Scan for the cell matching the given text and deliver its [X, Y] coordinate at center. 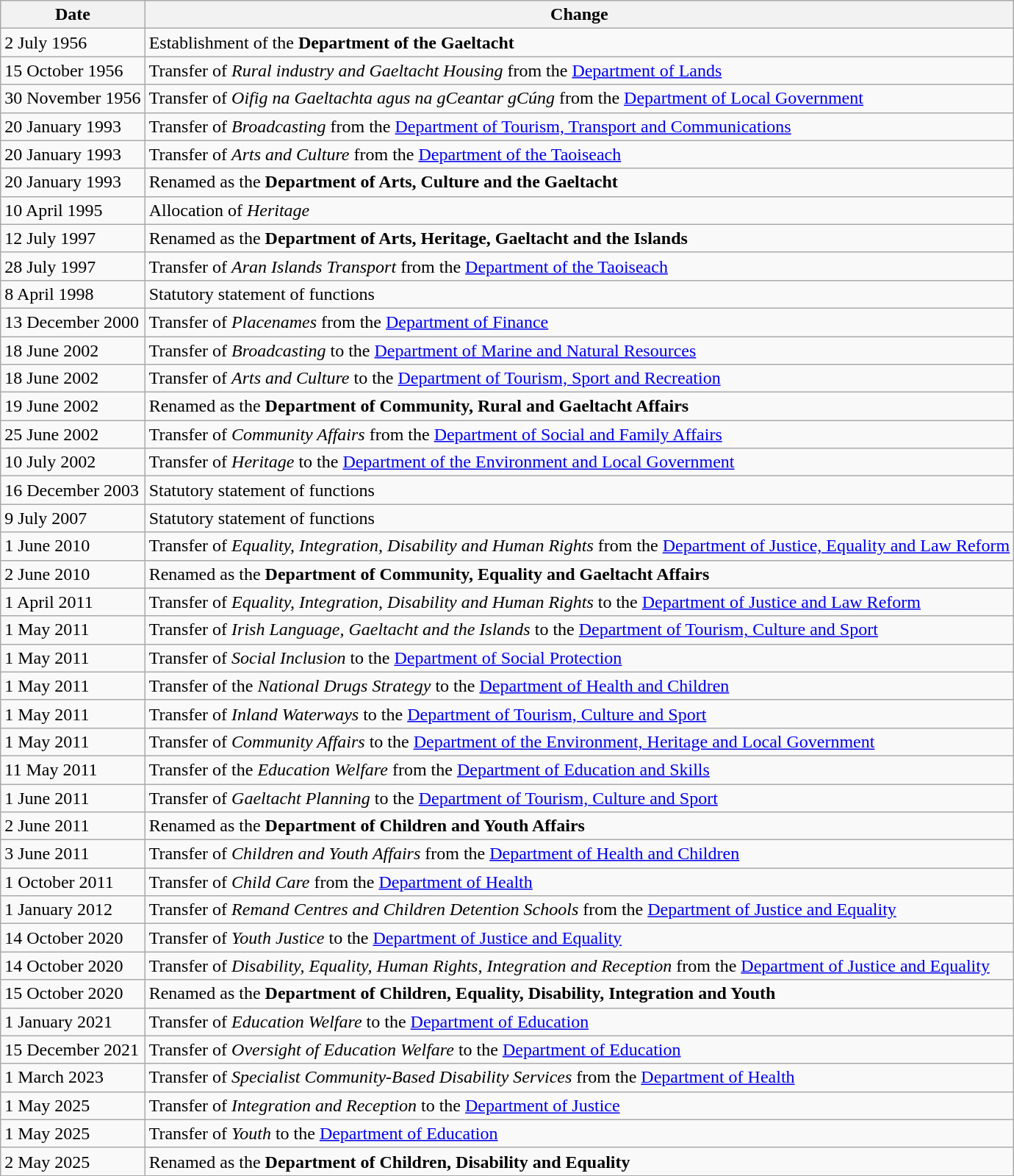
Transfer of Integration and Reception to the Department of Justice [579, 1105]
28 July 1997 [73, 266]
3 June 2011 [73, 854]
Transfer of Equality, Integration, Disability and Human Rights to the Department of Justice and Law Reform [579, 602]
Transfer of Children and Youth Affairs from the Department of Health and Children [579, 854]
15 October 2020 [73, 994]
Transfer of Broadcasting from the Department of Tourism, Transport and Communications [579, 126]
Transfer of Youth to the Department of Education [579, 1133]
12 July 1997 [73, 238]
Transfer of Social Inclusion to the Department of Social Protection [579, 658]
8 April 1998 [73, 294]
1 April 2011 [73, 602]
1 October 2011 [73, 882]
Transfer of Disability, Equality, Human Rights, Integration and Reception from the Department of Justice and Equality [579, 966]
Transfer of Oversight of Education Welfare to the Department of Education [579, 1050]
16 December 2003 [73, 490]
Transfer of Placenames from the Department of Finance [579, 322]
Transfer of Equality, Integration, Disability and Human Rights from the Department of Justice, Equality and Law Reform [579, 546]
1 June 2010 [73, 546]
Transfer of Child Care from the Department of Health [579, 882]
Transfer of Irish Language, Gaeltacht and the Islands to the Department of Tourism, Culture and Sport [579, 630]
Renamed as the Department of Children, Disability and Equality [579, 1161]
13 December 2000 [73, 322]
Transfer of Specialist Community-Based Disability Services from the Department of Health [579, 1078]
Renamed as the Department of Arts, Heritage, Gaeltacht and the Islands [579, 238]
10 April 1995 [73, 210]
2 June 2010 [73, 574]
1 June 2011 [73, 797]
Change [579, 15]
19 June 2002 [73, 406]
Renamed as the Department of Community, Rural and Gaeltacht Affairs [579, 406]
Transfer of Gaeltacht Planning to the Department of Tourism, Culture and Sport [579, 797]
Transfer of Broadcasting to the Department of Marine and Natural Resources [579, 351]
2 June 2011 [73, 826]
1 March 2023 [73, 1078]
Transfer of Community Affairs to the Department of the Environment, Heritage and Local Government [579, 742]
Transfer of Arts and Culture from the Department of the Taoiseach [579, 154]
Establishment of the Department of the Gaeltacht [579, 43]
15 December 2021 [73, 1050]
Transfer of the Education Welfare from the Department of Education and Skills [579, 770]
Date [73, 15]
Transfer of Aran Islands Transport from the Department of the Taoiseach [579, 266]
Transfer of Heritage to the Department of the Environment and Local Government [579, 462]
Transfer of Inland Waterways to the Department of Tourism, Culture and Sport [579, 714]
Transfer of Community Affairs from the Department of Social and Family Affairs [579, 434]
1 January 2012 [73, 910]
Renamed as the Department of Community, Equality and Gaeltacht Affairs [579, 574]
Transfer of the National Drugs Strategy to the Department of Health and Children [579, 686]
1 January 2021 [73, 1022]
2 July 1956 [73, 43]
25 June 2002 [73, 434]
Transfer of Oifig na Gaeltachta agus na gCeantar gCúng from the Department of Local Government [579, 98]
Transfer of Youth Justice to the Department of Justice and Equality [579, 938]
10 July 2002 [73, 462]
15 October 1956 [73, 71]
Transfer of Arts and Culture to the Department of Tourism, Sport and Recreation [579, 379]
30 November 1956 [73, 98]
Renamed as the Department of Children, Equality, Disability, Integration and Youth [579, 994]
Transfer of Remand Centres and Children Detention Schools from the Department of Justice and Equality [579, 910]
Transfer of Rural industry and Gaeltacht Housing from the Department of Lands [579, 71]
2 May 2025 [73, 1161]
Renamed as the Department of Arts, Culture and the Gaeltacht [579, 182]
Renamed as the Department of Children and Youth Affairs [579, 826]
11 May 2011 [73, 770]
Allocation of Heritage [579, 210]
Transfer of Education Welfare to the Department of Education [579, 1022]
9 July 2007 [73, 518]
